Locate the cell with the specified text and output its (x, y) center coordinate. 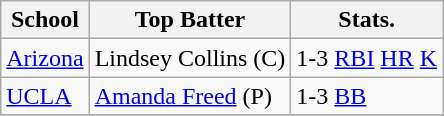
Stats. (367, 20)
Arizona (45, 58)
Amanda Freed (P) (190, 96)
UCLA (45, 96)
Lindsey Collins (C) (190, 58)
1-3 BB (367, 96)
Top Batter (190, 20)
1-3 RBI HR K (367, 58)
School (45, 20)
